From the cell containing the given text, extract its center point as [X, Y] coordinate. 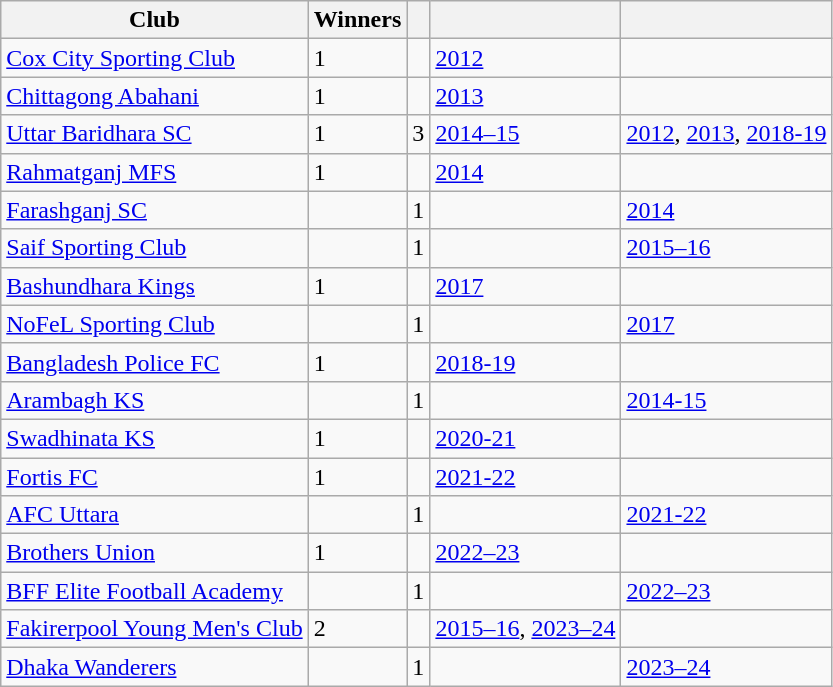
2015–16 [726, 248]
Dhaka Wanderers [154, 667]
Club [154, 20]
Cox City Sporting Club [154, 58]
Fortis FC [154, 477]
2012 [526, 58]
2018-19 [526, 362]
2020-21 [526, 438]
Brothers Union [154, 553]
2015–16, 2023–24 [526, 629]
Uttar Baridhara SC [154, 134]
AFC Uttara [154, 515]
Bangladesh Police FC [154, 362]
2014-15 [726, 400]
2013 [526, 96]
NoFeL Sporting Club [154, 324]
Swadhinata KS [154, 438]
2023–24 [726, 667]
Arambagh KS [154, 400]
2012, 2013, 2018-19 [726, 134]
Saif Sporting Club [154, 248]
Rahmatganj MFS [154, 172]
Fakirerpool Young Men's Club [154, 629]
2 [358, 629]
Bashundhara Kings [154, 286]
Winners [358, 20]
3 [418, 134]
Chittagong Abahani [154, 96]
2014–15 [526, 134]
BFF Elite Football Academy [154, 591]
Farashganj SC [154, 210]
